Return [x, y] of the center of cell containing provided text 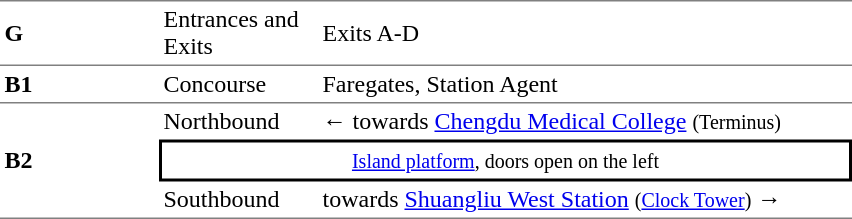
Island platform, doors open on the left [506, 161]
Faregates, Station Agent [585, 85]
Concourse [238, 85]
Exits A-D [585, 33]
← towards Chengdu Medical College (Terminus) [585, 122]
B1 [80, 85]
Northbound [238, 122]
Entrances and Exits [238, 33]
G [80, 33]
